Provide the [x, y] coordinate of the cell's center where the given text is located.  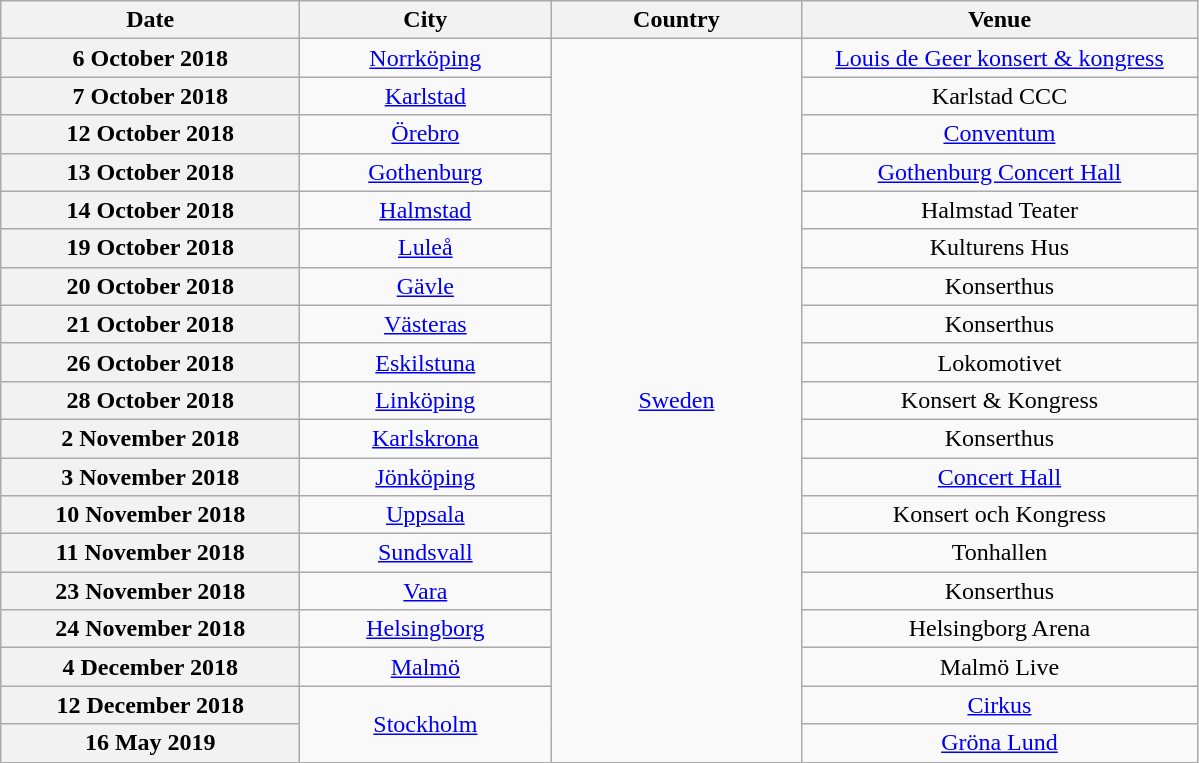
Conventum [1000, 134]
Stockholm [426, 724]
7 October 2018 [150, 96]
Country [676, 20]
Gröna Lund [1000, 743]
Cirkus [1000, 705]
Gothenburg [426, 172]
Karlskrona [426, 438]
6 October 2018 [150, 58]
Lokomotivet [1000, 362]
Malmö [426, 667]
Uppsala [426, 515]
Jönköping [426, 477]
Helsingborg Arena [1000, 629]
Konsert och Kongress [1000, 515]
Luleå [426, 248]
Karlstad CCC [1000, 96]
Halmstad [426, 210]
Örebro [426, 134]
20 October 2018 [150, 286]
19 October 2018 [150, 248]
Helsingborg [426, 629]
Gävle [426, 286]
Sweden [676, 400]
Halmstad Teater [1000, 210]
10 November 2018 [150, 515]
Linköping [426, 400]
Venue [1000, 20]
Date [150, 20]
28 October 2018 [150, 400]
Concert Hall [1000, 477]
14 October 2018 [150, 210]
Eskilstuna [426, 362]
Kulturens Hus [1000, 248]
Karlstad [426, 96]
Louis de Geer konsert & kongress [1000, 58]
Tonhallen [1000, 553]
26 October 2018 [150, 362]
City [426, 20]
Norrköping [426, 58]
16 May 2019 [150, 743]
2 November 2018 [150, 438]
Västeras [426, 324]
21 October 2018 [150, 324]
24 November 2018 [150, 629]
13 October 2018 [150, 172]
Vara [426, 591]
4 December 2018 [150, 667]
Malmö Live [1000, 667]
Gothenburg Concert Hall [1000, 172]
11 November 2018 [150, 553]
3 November 2018 [150, 477]
Sundsvall [426, 553]
12 December 2018 [150, 705]
23 November 2018 [150, 591]
Konsert & Kongress [1000, 400]
12 October 2018 [150, 134]
